Return the (x, y) coordinate for the center point of the cell that contains the specified text.  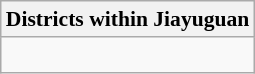
Districts within Jiayuguan (128, 19)
